Locate the cell with the specified text and output its (x, y) center coordinate. 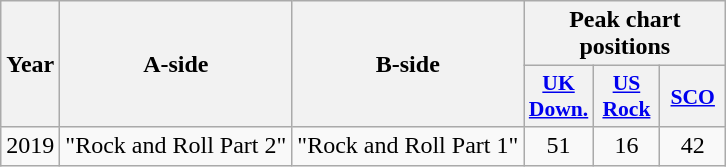
2019 (30, 146)
SCO (693, 96)
"Rock and Roll Part 1" (408, 146)
USRock (626, 96)
"Rock and Roll Part 2" (176, 146)
Peak chart positions (625, 34)
42 (693, 146)
A-side (176, 64)
Year (30, 64)
51 (559, 146)
16 (626, 146)
B-side (408, 64)
UKDown. (559, 96)
